Extract the (x, y) coordinate from the center of the cell holding the provided text.  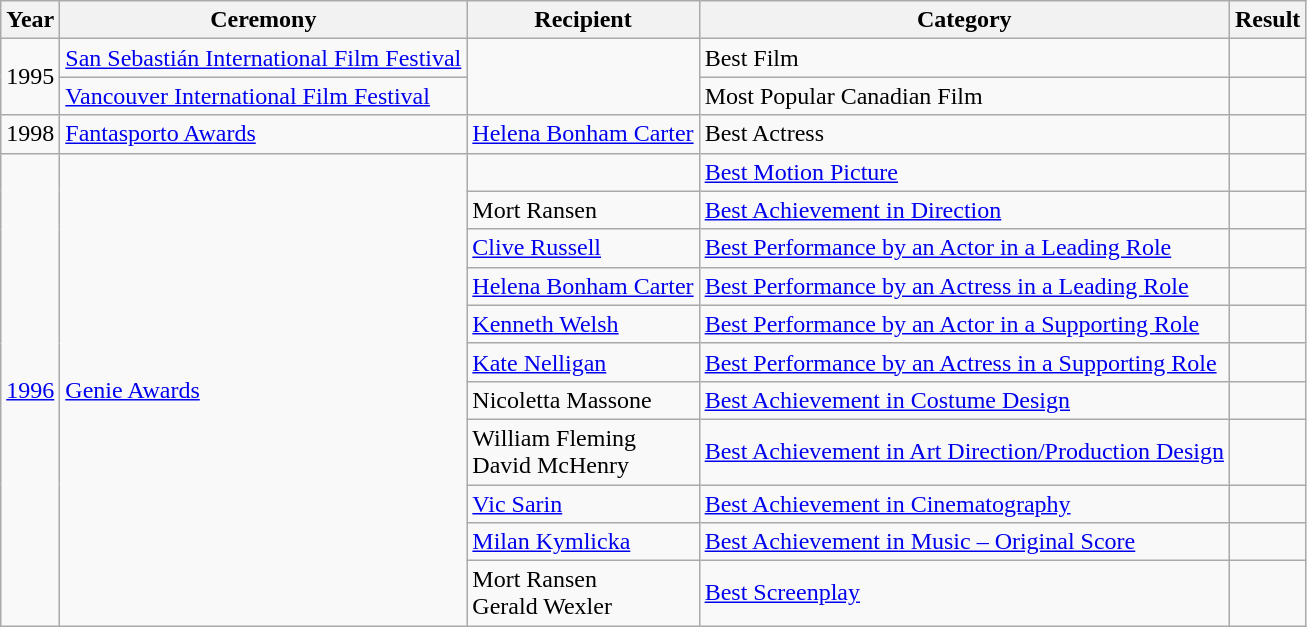
Clive Russell (583, 248)
Kate Nelligan (583, 362)
Best Screenplay (964, 594)
Fantasporto Awards (264, 134)
Nicoletta Massone (583, 400)
1996 (30, 390)
Recipient (583, 20)
1998 (30, 134)
Year (30, 20)
Best Achievement in Costume Design (964, 400)
Best Performance by an Actress in a Leading Role (964, 286)
Best Achievement in Direction (964, 210)
Best Performance by an Actor in a Supporting Role (964, 324)
Mort Ransen (583, 210)
Best Actress (964, 134)
Genie Awards (264, 390)
Most Popular Canadian Film (964, 96)
Vic Sarin (583, 503)
Vancouver International Film Festival (264, 96)
Result (1267, 20)
William FlemingDavid McHenry (583, 452)
Best Achievement in Art Direction/Production Design (964, 452)
Mort RansenGerald Wexler (583, 594)
Kenneth Welsh (583, 324)
Category (964, 20)
Best Performance by an Actress in a Supporting Role (964, 362)
1995 (30, 77)
Best Performance by an Actor in a Leading Role (964, 248)
Best Motion Picture (964, 172)
Best Achievement in Music – Original Score (964, 542)
Ceremony (264, 20)
Best Achievement in Cinematography (964, 503)
Best Film (964, 58)
San Sebastián International Film Festival (264, 58)
Milan Kymlicka (583, 542)
